Output the (x, y) coordinate of the center of the cell containing the given text.  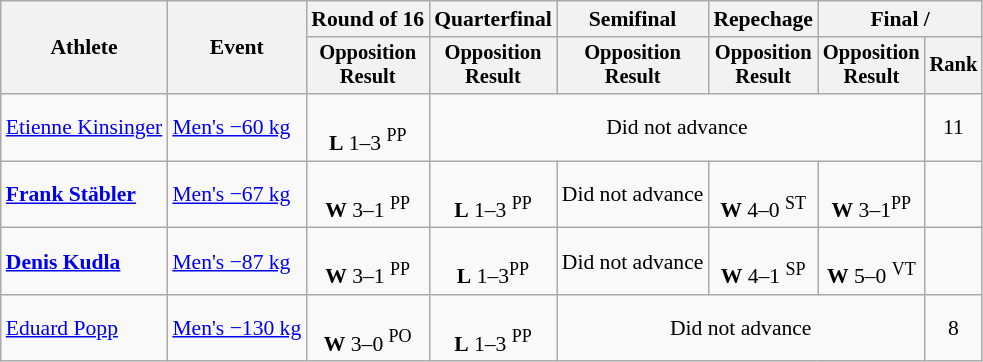
W 4–1 SP (763, 262)
Quarterfinal (493, 19)
Final / (900, 19)
Eduard Popp (84, 328)
Athlete (84, 48)
Rank (954, 66)
Men's −60 kg (236, 128)
Men's −87 kg (236, 262)
Men's −67 kg (236, 194)
Men's −130 kg (236, 328)
Round of 16 (368, 19)
Etienne Kinsinger (84, 128)
W 3–1PP (872, 194)
W 4–0 ST (763, 194)
W 3–0 PO (368, 328)
Denis Kudla (84, 262)
Frank Stäbler (84, 194)
Repechage (763, 19)
W 5–0 VT (872, 262)
Semifinal (633, 19)
Event (236, 48)
11 (954, 128)
8 (954, 328)
L 1–3PP (493, 262)
